Provide the (X, Y) coordinate of the cell's center where the given text is located.  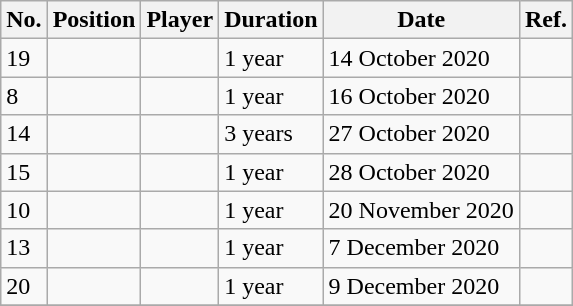
14 October 2020 (421, 58)
9 December 2020 (421, 286)
Player (180, 20)
14 (24, 134)
Duration (271, 20)
28 October 2020 (421, 172)
7 December 2020 (421, 248)
15 (24, 172)
13 (24, 248)
Ref. (546, 20)
3 years (271, 134)
27 October 2020 (421, 134)
20 November 2020 (421, 210)
No. (24, 20)
8 (24, 96)
20 (24, 286)
10 (24, 210)
19 (24, 58)
Position (94, 20)
Date (421, 20)
16 October 2020 (421, 96)
